Return the [X, Y] coordinate for the center point of the cell that contains the specified text.  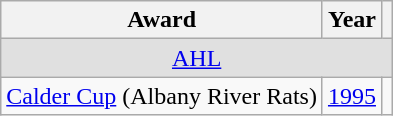
Calder Cup (Albany River Rats) [162, 96]
1995 [352, 96]
AHL [197, 58]
Award [162, 20]
Year [352, 20]
